From the cell containing the given text, extract its center point as [x, y] coordinate. 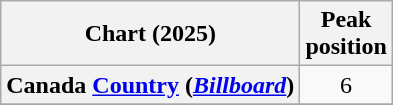
Canada Country (Billboard) [150, 85]
Peakposition [346, 34]
6 [346, 85]
Chart (2025) [150, 34]
